Capture the cell that displays the provided text and extract its [X, Y] central coordinate. 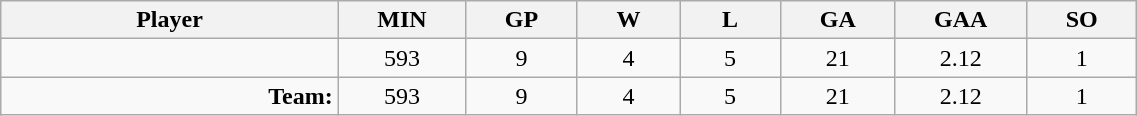
Player [170, 20]
GAA [961, 20]
Team: [170, 96]
GP [522, 20]
SO [1081, 20]
L [730, 20]
MIN [402, 20]
W [628, 20]
GA [838, 20]
